Find where the given text appears and provide that cell's center as (X, Y) coordinate. 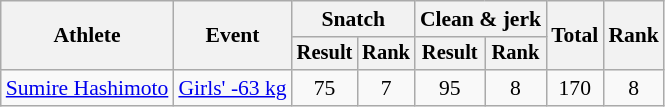
Clean & jerk (480, 19)
Event (232, 36)
170 (574, 88)
7 (386, 88)
75 (325, 88)
Athlete (88, 36)
Sumire Hashimoto (88, 88)
Total (574, 36)
Girls' -63 kg (232, 88)
95 (450, 88)
Snatch (354, 19)
